Extract the [x, y] coordinate from the center of the cell holding the provided text.  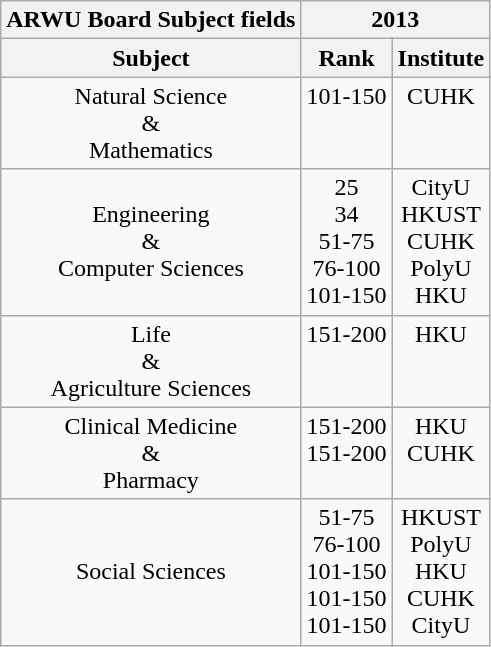
151-200151-200 [346, 453]
Subject [151, 58]
2013 [396, 20]
HKUSTPolyUHKUCUHKCityU [441, 572]
Life&Agriculture Sciences [151, 361]
253451-7576-100101-150 [346, 242]
Rank [346, 58]
CUHK [441, 123]
Social Sciences [151, 572]
151-200 [346, 361]
Natural Science&Mathematics [151, 123]
Clinical Medicine&Pharmacy [151, 453]
ARWU Board Subject fields [151, 20]
Institute [441, 58]
CityUHKUSTCUHKPolyUHKU [441, 242]
101-150 [346, 123]
HKU [441, 361]
51-7576-100101-150101-150101-150 [346, 572]
HKUCUHK [441, 453]
Engineering&Computer Sciences [151, 242]
